Extract the [x, y] coordinate from the center of the cell holding the provided text.  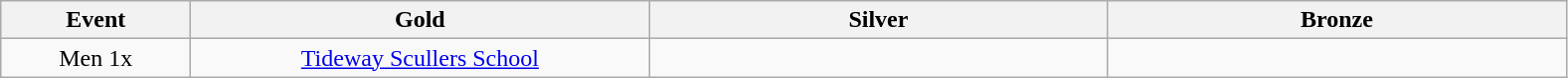
Event [95, 20]
Gold [420, 20]
Tideway Scullers School [420, 58]
Men 1x [95, 58]
Bronze [1336, 20]
Silver [879, 20]
